For the text-containing cell, return its midpoint in (X, Y) coordinate format. 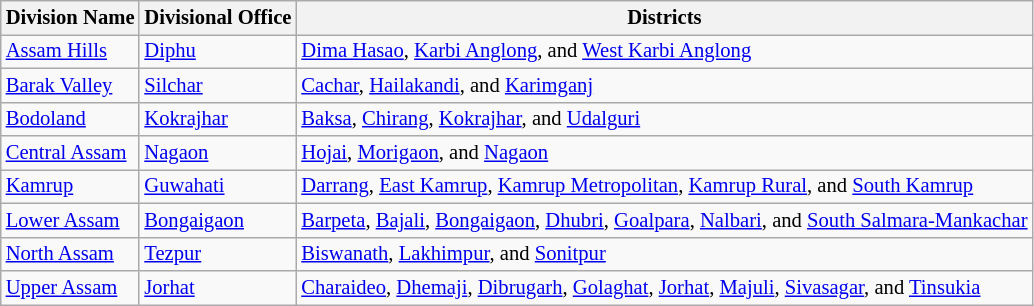
North Assam (70, 254)
Kokrajhar (218, 119)
Kamrup (70, 186)
Hojai, Morigaon, and Nagaon (664, 153)
Divisional Office (218, 17)
Assam Hills (70, 51)
Jorhat (218, 287)
Bongaigaon (218, 220)
Dima Hasao, Karbi Anglong, and West Karbi Anglong (664, 51)
Lower Assam (70, 220)
Tezpur (218, 254)
Baksa, Chirang, Kokrajhar, and Udalguri (664, 119)
Central Assam (70, 153)
Cachar, Hailakandi, and Karimganj (664, 85)
Barpeta, Bajali, Bongaigaon, Dhubri, Goalpara, Nalbari, and South Salmara-Mankachar (664, 220)
Bodoland (70, 119)
Darrang, East Kamrup, Kamrup Metropolitan, Kamrup Rural, and South Kamrup (664, 186)
Upper Assam (70, 287)
Guwahati (218, 186)
Nagaon (218, 153)
Diphu (218, 51)
Silchar (218, 85)
Charaideo, Dhemaji, Dibrugarh, Golaghat, Jorhat, Majuli, Sivasagar, and Tinsukia (664, 287)
Districts (664, 17)
Biswanath, Lakhimpur, and Sonitpur (664, 254)
Division Name (70, 17)
Barak Valley (70, 85)
